Find where the given text appears and provide that cell's center as [x, y] coordinate. 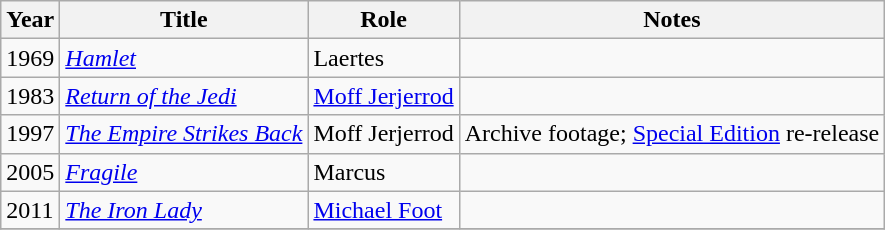
Return of the Jedi [184, 96]
Fragile [184, 172]
Notes [672, 20]
Michael Foot [384, 210]
1997 [30, 134]
Hamlet [184, 58]
Role [384, 20]
2011 [30, 210]
The Iron Lady [184, 210]
Archive footage; Special Edition re-release [672, 134]
Marcus [384, 172]
Laertes [384, 58]
Year [30, 20]
1969 [30, 58]
The Empire Strikes Back [184, 134]
1983 [30, 96]
2005 [30, 172]
Title [184, 20]
